Search for the cell housing the specified text and yield its (x, y) center coordinate. 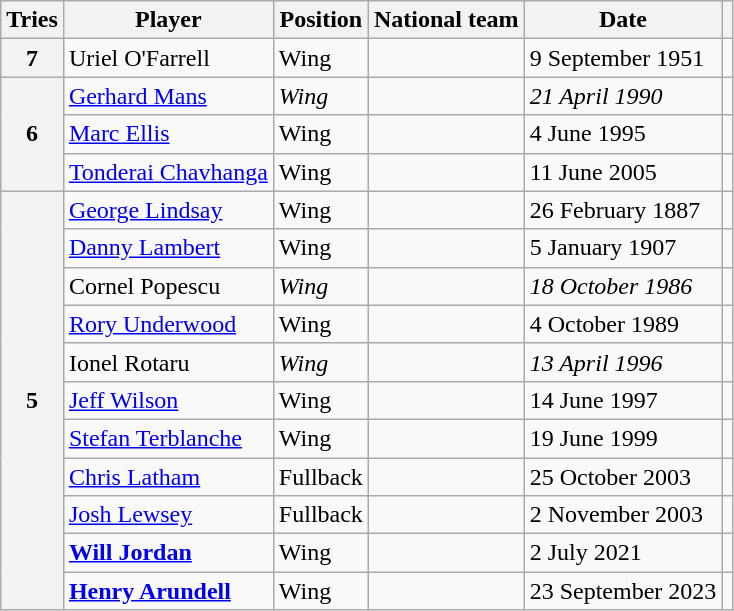
Gerhard Mans (168, 96)
13 April 1996 (623, 362)
25 October 2003 (623, 477)
21 April 1990 (623, 96)
2 July 2021 (623, 553)
Will Jordan (168, 553)
National team (446, 20)
14 June 1997 (623, 400)
Josh Lewsey (168, 515)
6 (32, 134)
Date (623, 20)
Danny Lambert (168, 248)
Player (168, 20)
9 September 1951 (623, 58)
Tonderai Chavhanga (168, 172)
19 June 1999 (623, 438)
Stefan Terblanche (168, 438)
Jeff Wilson (168, 400)
11 June 2005 (623, 172)
4 October 1989 (623, 324)
Ionel Rotaru (168, 362)
Uriel O'Farrell (168, 58)
Marc Ellis (168, 134)
2 November 2003 (623, 515)
5 (32, 400)
23 September 2023 (623, 591)
Position (320, 20)
George Lindsay (168, 210)
Tries (32, 20)
5 January 1907 (623, 248)
7 (32, 58)
Rory Underwood (168, 324)
4 June 1995 (623, 134)
Chris Latham (168, 477)
18 October 1986 (623, 286)
26 February 1887 (623, 210)
Henry Arundell (168, 591)
Cornel Popescu (168, 286)
